Determine the (x, y) coordinate at the center of the cell enclosing the given text.  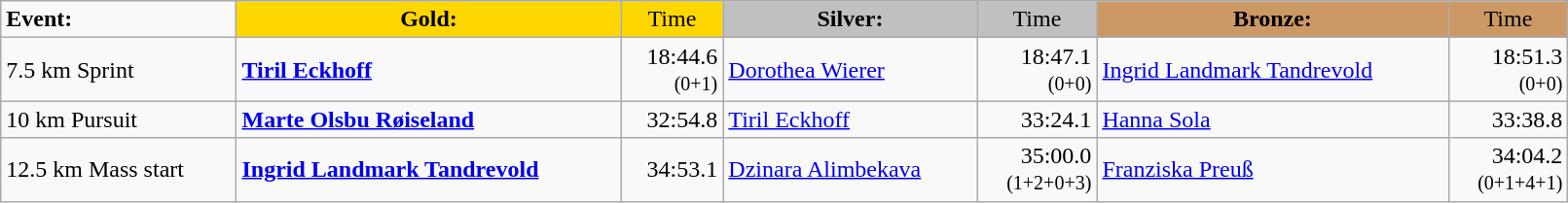
18:44.6(0+1) (672, 70)
18:47.1(0+0) (1038, 70)
34:53.1 (672, 169)
Dzinara Alimbekava (851, 169)
7.5 km Sprint (119, 70)
Event: (119, 19)
Hanna Sola (1273, 119)
Silver: (851, 19)
34:04.2(0+1+4+1) (1509, 169)
Bronze: (1273, 19)
33:38.8 (1509, 119)
Marte Olsbu Røiseland (428, 119)
18:51.3(0+0) (1509, 70)
Gold: (428, 19)
32:54.8 (672, 119)
Dorothea Wierer (851, 70)
Franziska Preuß (1273, 169)
35:00.0(1+2+0+3) (1038, 169)
33:24.1 (1038, 119)
12.5 km Mass start (119, 169)
10 km Pursuit (119, 119)
